Detect which cell encompasses the target text, then output its (x, y) center coordinate. 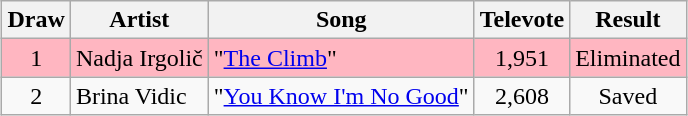
2,608 (522, 96)
"You Know I'm No Good" (341, 96)
Saved (628, 96)
Artist (139, 20)
Draw (36, 20)
1 (36, 58)
Eliminated (628, 58)
Song (341, 20)
Result (628, 20)
Nadja Irgolič (139, 58)
2 (36, 96)
1,951 (522, 58)
Brina Vidic (139, 96)
Televote (522, 20)
"The Climb" (341, 58)
